Locate the cell with the specified text and output its (x, y) center coordinate. 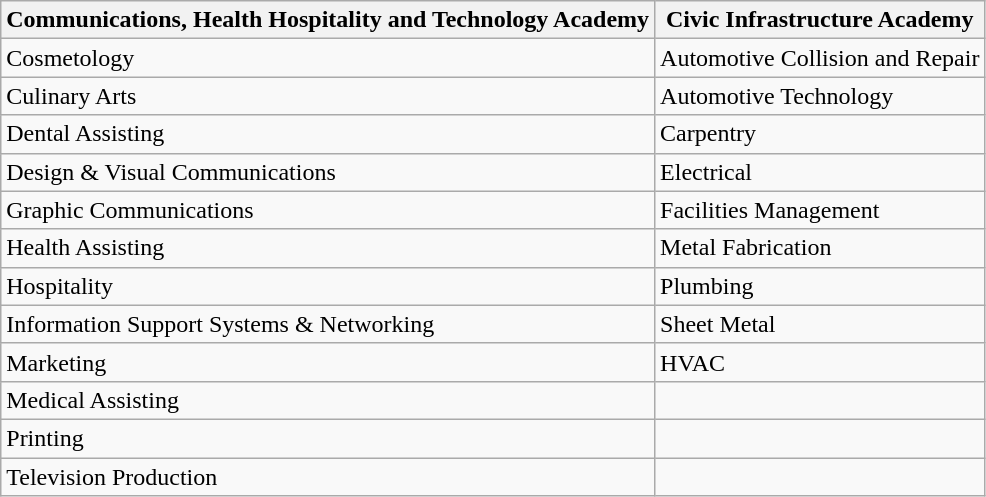
Plumbing (820, 286)
Printing (328, 438)
Carpentry (820, 134)
Communications, Health Hospitality and Technology Academy (328, 20)
Health Assisting (328, 248)
Civic Infrastructure Academy (820, 20)
Automotive Technology (820, 96)
Cosmetology (328, 58)
Design & Visual Communications (328, 172)
Graphic Communications (328, 210)
Sheet Metal (820, 324)
Culinary Arts (328, 96)
Facilities Management (820, 210)
Automotive Collision and Repair (820, 58)
Electrical (820, 172)
Medical Assisting (328, 400)
Marketing (328, 362)
Metal Fabrication (820, 248)
Television Production (328, 477)
Dental Assisting (328, 134)
HVAC (820, 362)
Hospitality (328, 286)
Information Support Systems & Networking (328, 324)
